Scan for the cell matching the given text and deliver its (X, Y) coordinate at center. 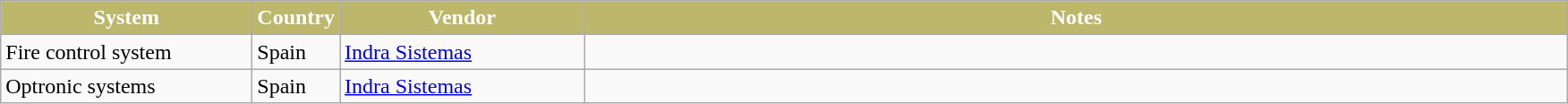
Fire control system (127, 52)
Vendor (463, 18)
Notes (1076, 18)
Country (296, 18)
System (127, 18)
Optronic systems (127, 86)
